Detect which cell encompasses the target text, then output its [X, Y] center coordinate. 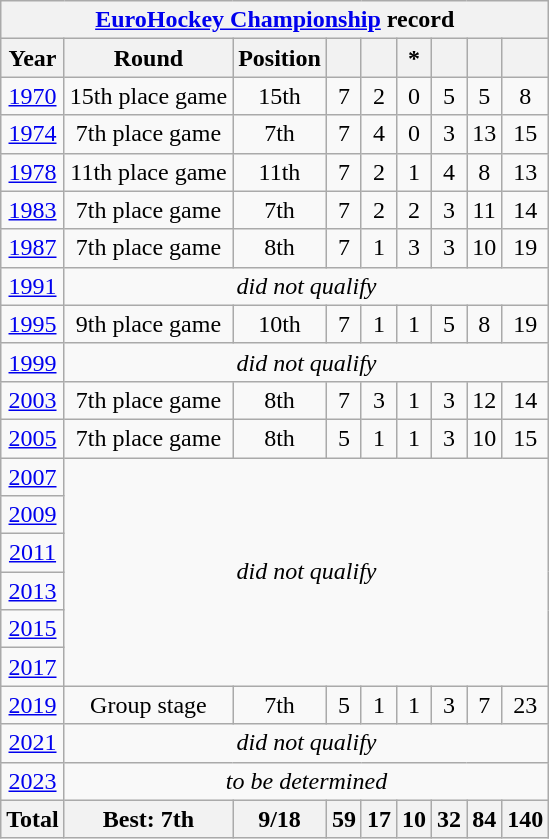
Round [148, 58]
1983 [33, 210]
2007 [33, 477]
2005 [33, 438]
11 [484, 210]
10th [280, 324]
1987 [33, 248]
1970 [33, 96]
Best: 7th [148, 819]
1999 [33, 362]
2003 [33, 400]
Year [33, 58]
9th place game [148, 324]
23 [526, 705]
2011 [33, 553]
Group stage [148, 705]
2015 [33, 629]
32 [450, 819]
17 [378, 819]
15th place game [148, 96]
1991 [33, 286]
1995 [33, 324]
Total [33, 819]
11th [280, 172]
2023 [33, 781]
to be determined [306, 781]
2009 [33, 515]
2021 [33, 743]
11th place game [148, 172]
* [414, 58]
1974 [33, 134]
15th [280, 96]
2019 [33, 705]
Position [280, 58]
59 [344, 819]
2017 [33, 667]
9/18 [280, 819]
140 [526, 819]
12 [484, 400]
2013 [33, 591]
84 [484, 819]
1978 [33, 172]
EuroHockey Championship record [275, 20]
